Locate the cell with the specified text and output its (X, Y) center coordinate. 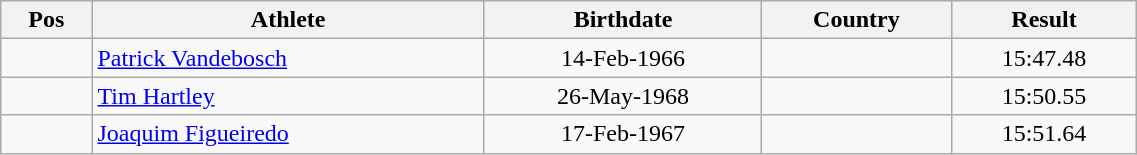
26-May-1968 (622, 96)
Athlete (288, 20)
Birthdate (622, 20)
Patrick Vandebosch (288, 58)
Result (1044, 20)
Tim Hartley (288, 96)
14-Feb-1966 (622, 58)
17-Feb-1967 (622, 134)
15:51.64 (1044, 134)
Pos (46, 20)
Joaquim Figueiredo (288, 134)
15:47.48 (1044, 58)
15:50.55 (1044, 96)
Country (856, 20)
